Extract the (x, y) coordinate from the center of the cell holding the provided text.  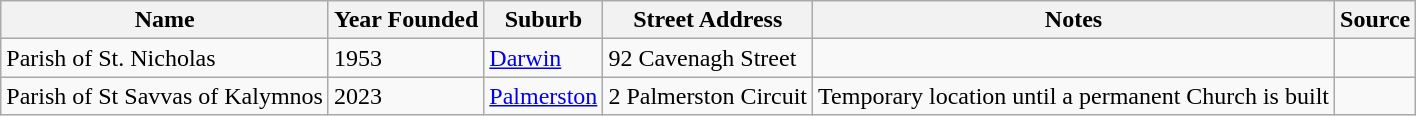
Year Founded (406, 20)
Temporary location until a permanent Church is built (1074, 96)
Palmerston (544, 96)
Notes (1074, 20)
Darwin (544, 58)
Source (1376, 20)
2023 (406, 96)
Parish of St Savvas of Kalymnos (165, 96)
Suburb (544, 20)
2 Palmerston Circuit (708, 96)
Street Address (708, 20)
Parish of St. Nicholas (165, 58)
1953 (406, 58)
Name (165, 20)
92 Cavenagh Street (708, 58)
